Locate the cell with the specified text and output its [X, Y] center coordinate. 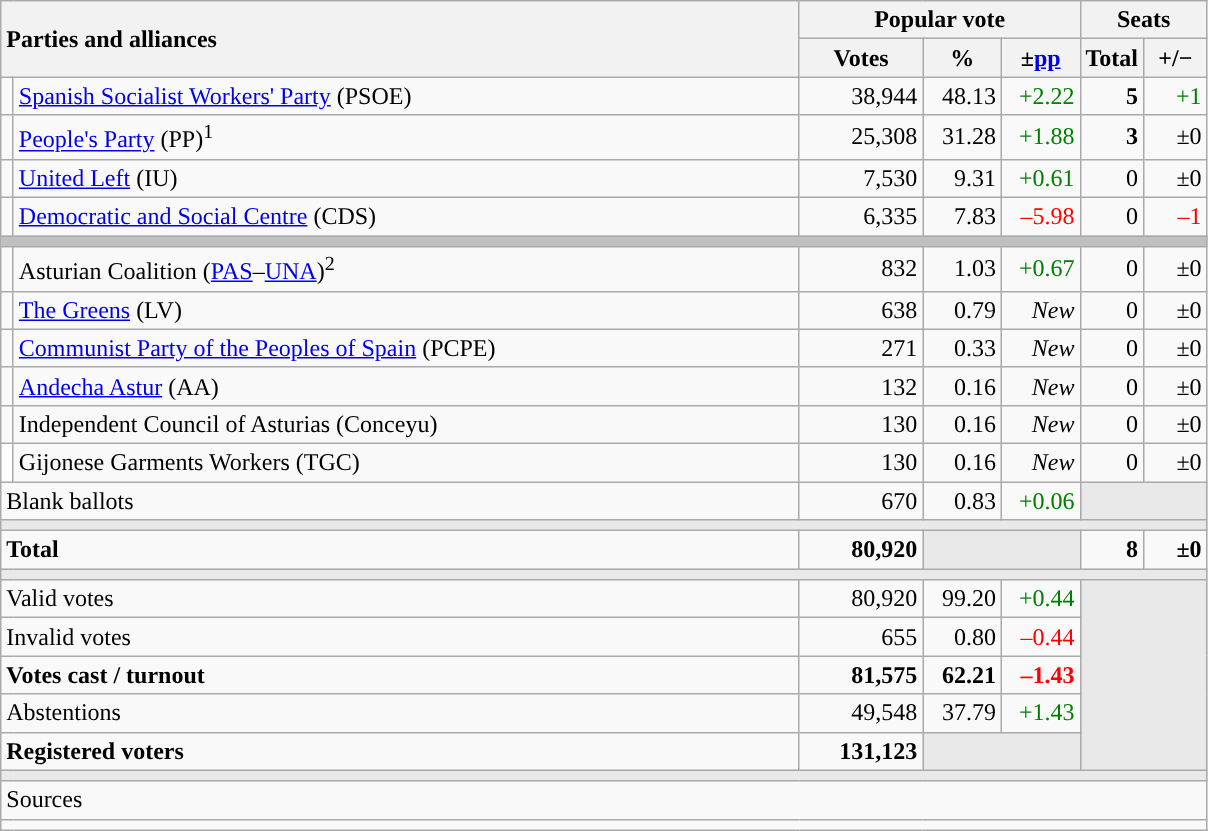
131,123 [861, 751]
+0.44 [1040, 599]
0.80 [962, 637]
–1 [1176, 217]
62.21 [962, 675]
31.28 [962, 138]
Valid votes [400, 599]
48.13 [962, 96]
–5.98 [1040, 217]
Gijonese Garments Workers (TGC) [406, 462]
Registered voters [400, 751]
Abstentions [400, 713]
6,335 [861, 217]
832 [861, 270]
–0.44 [1040, 637]
+1.43 [1040, 713]
9.31 [962, 178]
1.03 [962, 270]
81,575 [861, 675]
132 [861, 386]
7,530 [861, 178]
Parties and alliances [400, 39]
25,308 [861, 138]
Democratic and Social Centre (CDS) [406, 217]
38,944 [861, 96]
49,548 [861, 713]
3 [1112, 138]
+2.22 [1040, 96]
0.33 [962, 348]
99.20 [962, 599]
Sources [604, 800]
271 [861, 348]
Blank ballots [400, 501]
0.79 [962, 310]
±pp [1040, 58]
+0.06 [1040, 501]
7.83 [962, 217]
+0.61 [1040, 178]
–1.43 [1040, 675]
+/− [1176, 58]
Invalid votes [400, 637]
Andecha Astur (AA) [406, 386]
8 [1112, 550]
+1 [1176, 96]
655 [861, 637]
Votes [861, 58]
Independent Council of Asturias (Conceyu) [406, 424]
0.83 [962, 501]
People's Party (PP)1 [406, 138]
Spanish Socialist Workers' Party (PSOE) [406, 96]
670 [861, 501]
Votes cast / turnout [400, 675]
Communist Party of the Peoples of Spain (PCPE) [406, 348]
5 [1112, 96]
37.79 [962, 713]
United Left (IU) [406, 178]
638 [861, 310]
Seats [1144, 20]
Asturian Coalition (PAS–UNA)2 [406, 270]
The Greens (LV) [406, 310]
+0.67 [1040, 270]
% [962, 58]
+1.88 [1040, 138]
Popular vote [940, 20]
